Determine the [X, Y] coordinate at the center of the cell enclosing the given text.  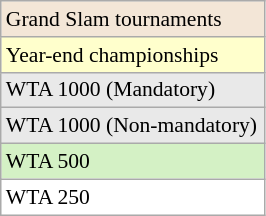
WTA 1000 (Non-mandatory) [133, 126]
Year-end championships [133, 55]
WTA 250 [133, 197]
WTA 1000 (Mandatory) [133, 90]
WTA 500 [133, 162]
Grand Slam tournaments [133, 19]
